Scan for the cell matching the given text and deliver its (x, y) coordinate at center. 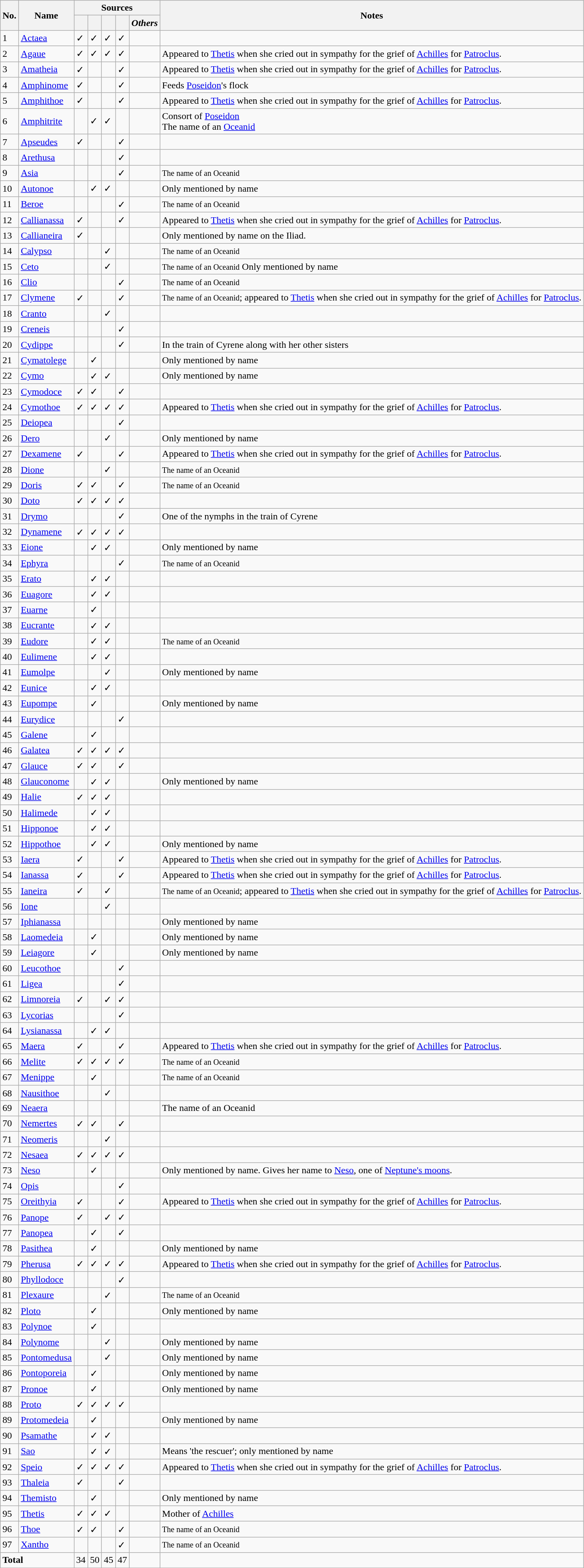
10 (9, 189)
Name (46, 15)
90 (9, 1435)
Nemertes (46, 1124)
52 (9, 844)
Apseudes (46, 142)
Sources (117, 8)
Proto (46, 1404)
Cymatolege (46, 360)
60 (9, 968)
Neaera (46, 1108)
Callianeira (46, 235)
Panope (46, 1217)
Only mentioned by name. Gives her name to Neso, one of Neptune's moons. (372, 1170)
Sao (46, 1451)
61 (9, 984)
24 (9, 407)
36 (9, 594)
91 (9, 1451)
Pontoporeia (46, 1373)
Speio (46, 1467)
1 (9, 38)
Euarne (46, 610)
Lycorias (46, 1015)
Xantho (46, 1545)
88 (9, 1404)
82 (9, 1311)
Only mentioned by name on the Iliad. (372, 235)
21 (9, 360)
Doris (46, 485)
73 (9, 1170)
Clymene (46, 298)
30 (9, 501)
Leiagore (46, 953)
The name of an Oceanid Only mentioned by name (372, 267)
28 (9, 470)
14 (9, 251)
64 (9, 1030)
Cranto (46, 314)
Cymodoce (46, 392)
89 (9, 1420)
Eudore (46, 641)
97 (9, 1545)
Hipponoe (46, 828)
In the train of Cyrene along with her other sisters (372, 345)
Iphianassa (46, 922)
37 (9, 610)
Eupompe (46, 704)
38 (9, 625)
79 (9, 1264)
Nausithoe (46, 1093)
Thetis (46, 1514)
69 (9, 1108)
Maera (46, 1046)
Amphitrite (46, 121)
Melite (46, 1062)
68 (9, 1093)
Opis (46, 1186)
56 (9, 906)
Neomeris (46, 1139)
Deiopea (46, 423)
31 (9, 516)
12 (9, 220)
6 (9, 121)
Feeds Poseidon's flock (372, 85)
78 (9, 1249)
Iaera (46, 860)
Amphinome (46, 85)
Callianassa (46, 220)
74 (9, 1186)
Nesaea (46, 1155)
7 (9, 142)
18 (9, 314)
23 (9, 392)
20 (9, 345)
81 (9, 1295)
46 (9, 750)
No. (9, 15)
Psamathe (46, 1435)
66 (9, 1062)
Halie (46, 797)
Halimede (46, 813)
62 (9, 999)
87 (9, 1389)
39 (9, 641)
63 (9, 1015)
95 (9, 1514)
Actaea (46, 38)
25 (9, 423)
Polynoe (46, 1327)
Galatea (46, 750)
Limnoreia (46, 999)
Laomedeia (46, 937)
Phyllodoce (46, 1280)
67 (9, 1077)
93 (9, 1482)
Themisto (46, 1498)
Dero (46, 438)
Others (145, 23)
76 (9, 1217)
Dione (46, 470)
Erato (46, 579)
84 (9, 1342)
86 (9, 1373)
94 (9, 1498)
Glauconome (46, 782)
Autonoe (46, 189)
Notes (372, 15)
Hippothoe (46, 844)
17 (9, 298)
Pherusa (46, 1264)
Galene (46, 735)
9 (9, 173)
Protomedeia (46, 1420)
Means 'the rescuer'; only mentioned by name (372, 1451)
Panopea (46, 1233)
Cydippe (46, 345)
Lysianassa (46, 1030)
Beroe (46, 204)
Ceto (46, 267)
Ianassa (46, 875)
43 (9, 704)
Pasithea (46, 1249)
Eulimene (46, 657)
55 (9, 891)
59 (9, 953)
3 (9, 69)
57 (9, 922)
Eurydice (46, 719)
71 (9, 1139)
44 (9, 719)
Glauce (46, 766)
65 (9, 1046)
Leucothoe (46, 968)
Eunice (46, 688)
80 (9, 1280)
Ligea (46, 984)
13 (9, 235)
Ploto (46, 1311)
11 (9, 204)
Agaue (46, 54)
Cymothoe (46, 407)
4 (9, 85)
Mother of Achilles (372, 1514)
8 (9, 157)
29 (9, 485)
32 (9, 532)
Polynome (46, 1342)
Thaleia (46, 1482)
Total (37, 1560)
26 (9, 438)
Neso (46, 1170)
Creneis (46, 329)
Cymo (46, 376)
Dexamene (46, 454)
41 (9, 672)
27 (9, 454)
35 (9, 579)
Doto (46, 501)
Eione (46, 547)
92 (9, 1467)
Plexaure (46, 1295)
75 (9, 1202)
Pronoe (46, 1389)
Eumolpe (46, 672)
83 (9, 1327)
Menippe (46, 1077)
Euagore (46, 594)
Arethusa (46, 157)
Calypso (46, 251)
Oreithyia (46, 1202)
96 (9, 1529)
42 (9, 688)
Ione (46, 906)
Drymo (46, 516)
One of the nymphs in the train of Cyrene (372, 516)
15 (9, 267)
77 (9, 1233)
22 (9, 376)
49 (9, 797)
19 (9, 329)
5 (9, 101)
58 (9, 937)
Asia (46, 173)
33 (9, 547)
16 (9, 282)
Amatheia (46, 69)
Thoe (46, 1529)
85 (9, 1358)
54 (9, 875)
70 (9, 1124)
Consort of PoseidonThe name of an Oceanid (372, 121)
48 (9, 782)
Pontomedusa (46, 1358)
40 (9, 657)
Clio (46, 282)
53 (9, 860)
Ianeira (46, 891)
Ephyra (46, 563)
2 (9, 54)
72 (9, 1155)
51 (9, 828)
Amphithoe (46, 101)
Dynamene (46, 532)
Eucrante (46, 625)
